For the text-containing cell, return its midpoint in [X, Y] coordinate format. 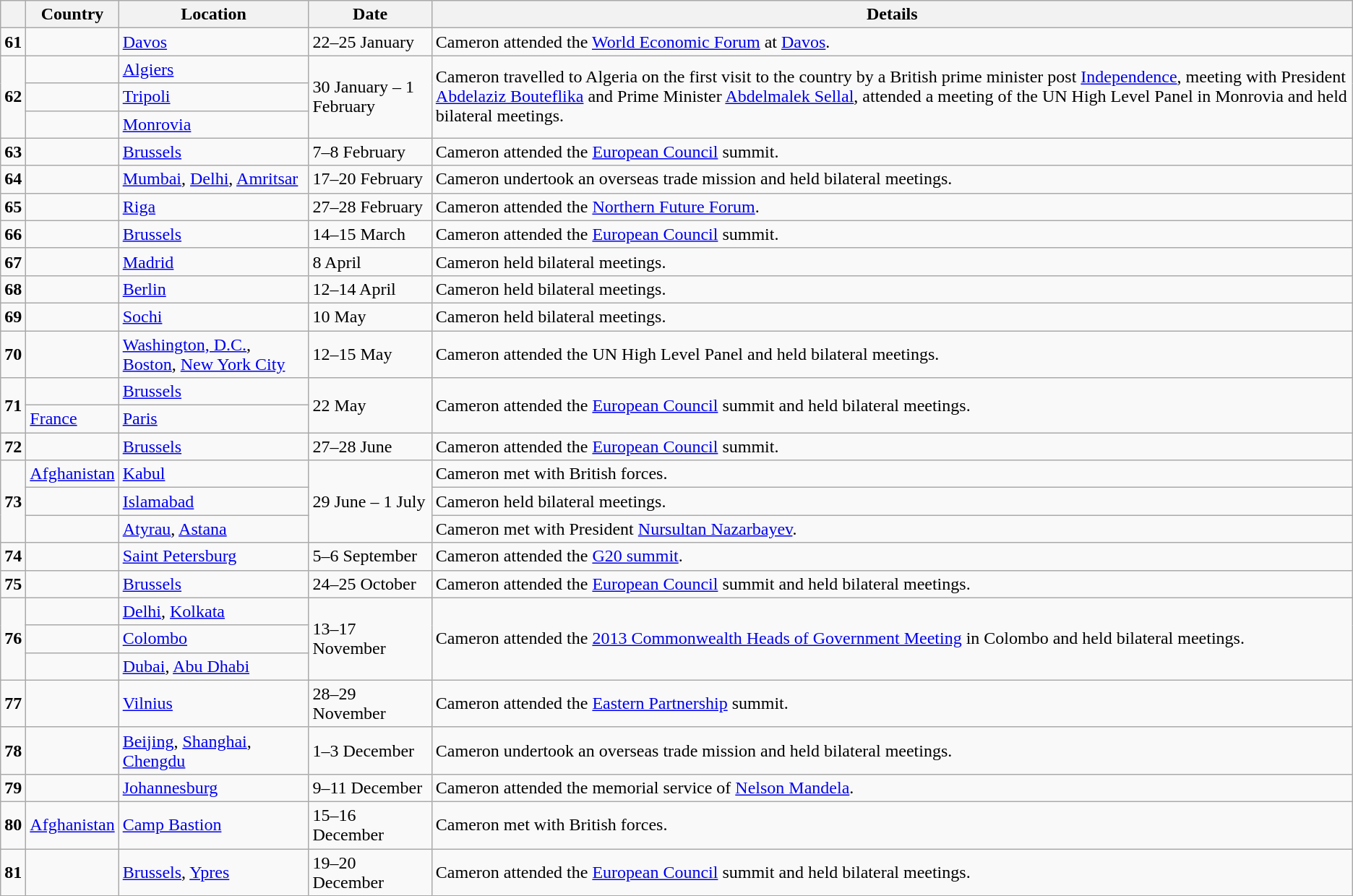
Vilnius [214, 704]
7–8 February [370, 152]
10 May [370, 316]
27–28 February [370, 207]
30 January – 1 February [370, 97]
63 [13, 152]
Riga [214, 207]
5–6 September [370, 556]
78 [13, 750]
Camp Bastion [214, 825]
Cameron attended the memorial service of Nelson Mandela. [892, 788]
19–20 December [370, 871]
Paris [214, 419]
22–25 January [370, 42]
Cameron attended the Eastern Partnership summit. [892, 704]
1–3 December [370, 750]
Sochi [214, 316]
France [72, 419]
12–15 May [370, 354]
69 [13, 316]
71 [13, 405]
80 [13, 825]
74 [13, 556]
62 [13, 97]
Cameron attended the 2013 Commonwealth Heads of Government Meeting in Colombo and held bilateral meetings. [892, 639]
66 [13, 234]
Algiers [214, 69]
Delhi, Kolkata [214, 611]
Cameron attended the UN High Level Panel and held bilateral meetings. [892, 354]
72 [13, 447]
Islamabad [214, 501]
70 [13, 354]
Cameron attended the Northern Future Forum. [892, 207]
24–25 October [370, 584]
Johannesburg [214, 788]
Cameron attended the World Economic Forum at Davos. [892, 42]
Date [370, 14]
76 [13, 639]
81 [13, 871]
Monrovia [214, 124]
Saint Petersburg [214, 556]
Dubai, Abu Dhabi [214, 666]
15–16 December [370, 825]
68 [13, 289]
Davos [214, 42]
Berlin [214, 289]
73 [13, 501]
14–15 March [370, 234]
67 [13, 262]
79 [13, 788]
Details [892, 14]
64 [13, 179]
13–17 November [370, 639]
12–14 April [370, 289]
Washington, D.C., Boston, New York City [214, 354]
Beijing, Shanghai, Chengdu [214, 750]
Location [214, 14]
Tripoli [214, 97]
9–11 December [370, 788]
75 [13, 584]
Brussels, Ypres [214, 871]
Madrid [214, 262]
17–20 February [370, 179]
Cameron met with President Nursultan Nazarbayev. [892, 529]
Country [72, 14]
65 [13, 207]
8 April [370, 262]
29 June – 1 July [370, 501]
Colombo [214, 639]
77 [13, 704]
22 May [370, 405]
61 [13, 42]
Cameron attended the G20 summit. [892, 556]
27–28 June [370, 447]
Mumbai, Delhi, Amritsar [214, 179]
Kabul [214, 474]
Atyrau, Astana [214, 529]
28–29 November [370, 704]
